Extract the (X, Y) coordinate from the center of the cell holding the provided text.  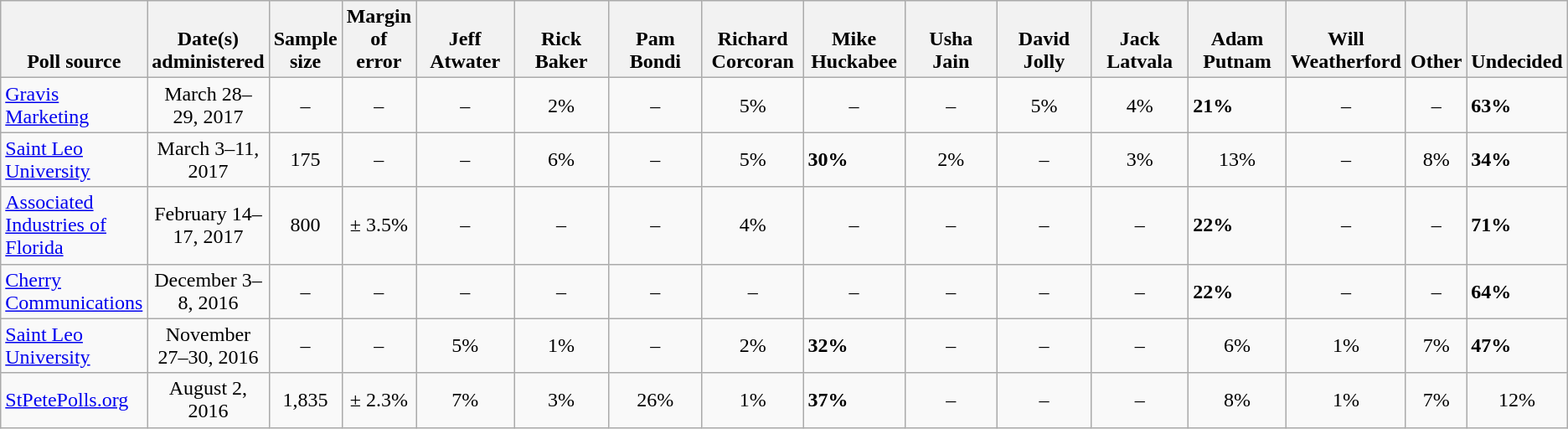
WillWeatherford (1345, 39)
Cherry Communications (74, 292)
71% (1517, 225)
RichardCorcoran (752, 39)
34% (1517, 159)
13% (1238, 159)
February 14–17, 2017 (208, 225)
PamBondi (655, 39)
DavidJolly (1044, 39)
March 28–29, 2017 (208, 106)
± 3.5% (379, 225)
21% (1238, 106)
Undecided (1517, 39)
RickBaker (561, 39)
26% (655, 401)
47% (1517, 345)
UshaJain (951, 39)
JackLatvala (1140, 39)
StPetePolls.org (74, 401)
Samplesize (305, 39)
March 3–11, 2017 (208, 159)
Marginof error (379, 39)
Associated Industries of Florida (74, 225)
Other (1436, 39)
MikeHuckabee (854, 39)
800 (305, 225)
12% (1517, 401)
Date(s)administered (208, 39)
1,835 (305, 401)
175 (305, 159)
December 3–8, 2016 (208, 292)
November 27–30, 2016 (208, 345)
± 2.3% (379, 401)
August 2, 2016 (208, 401)
30% (854, 159)
JeffAtwater (466, 39)
32% (854, 345)
63% (1517, 106)
Gravis Marketing (74, 106)
64% (1517, 292)
AdamPutnam (1238, 39)
Poll source (74, 39)
37% (854, 401)
